Pinpoint the cell where the given text exists, returning its [X, Y] midpoint coordinate. 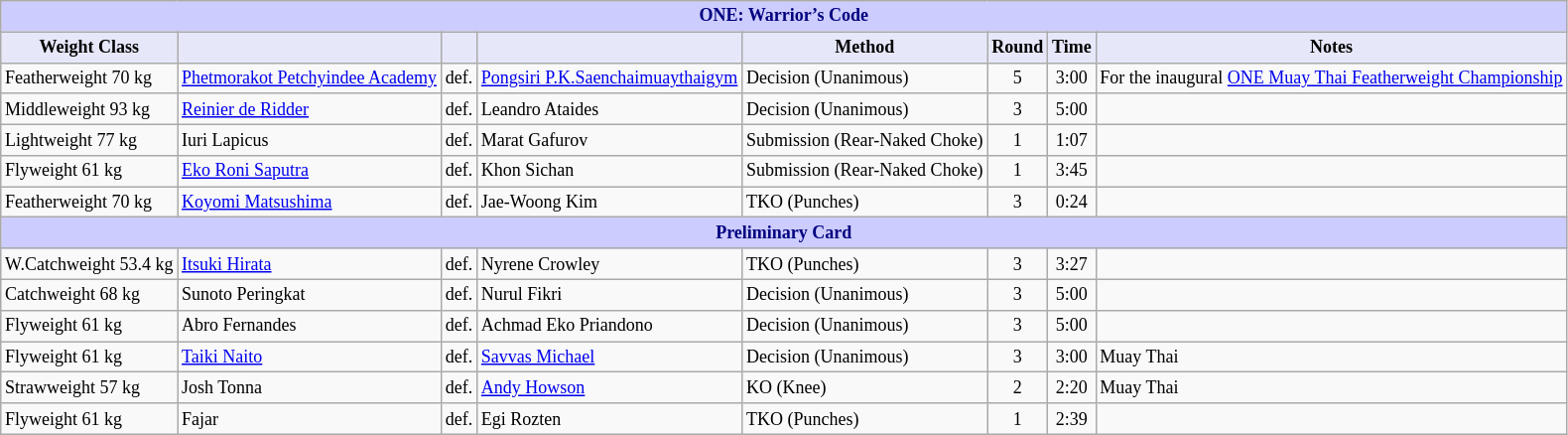
2 [1018, 387]
Time [1072, 48]
W.Catchweight 53.4 kg [89, 264]
Pongsiri P.K.Saenchaimuaythaigym [609, 77]
0:24 [1072, 203]
2:20 [1072, 387]
Reinier de Ridder [310, 109]
Middleweight 93 kg [89, 109]
Method [865, 48]
Jae-Woong Kim [609, 203]
Nurul Fikri [609, 294]
KO (Knee) [865, 387]
Khon Sichan [609, 171]
Achmad Eko Priandono [609, 326]
Andy Howson [609, 387]
Round [1018, 48]
Strawweight 57 kg [89, 387]
For the inaugural ONE Muay Thai Featherweight Championship [1332, 77]
Nyrene Crowley [609, 264]
Taiki Naito [310, 358]
Preliminary Card [784, 232]
Leandro Ataides [609, 109]
Savvas Michael [609, 358]
3:27 [1072, 264]
Josh Tonna [310, 387]
Phetmorakot Petchyindee Academy [310, 77]
Marat Gafurov [609, 139]
3:45 [1072, 171]
ONE: Warrior’s Code [784, 16]
Weight Class [89, 48]
Fajar [310, 419]
Iuri Lapicus [310, 139]
5 [1018, 77]
Notes [1332, 48]
Koyomi Matsushima [310, 203]
1:07 [1072, 139]
Sunoto Peringkat [310, 294]
Catchweight 68 kg [89, 294]
2:39 [1072, 419]
Itsuki Hirata [310, 264]
Lightweight 77 kg [89, 139]
Abro Fernandes [310, 326]
Egi Rozten [609, 419]
Eko Roni Saputra [310, 171]
